Scan for the cell matching the given text and deliver its (X, Y) coordinate at center. 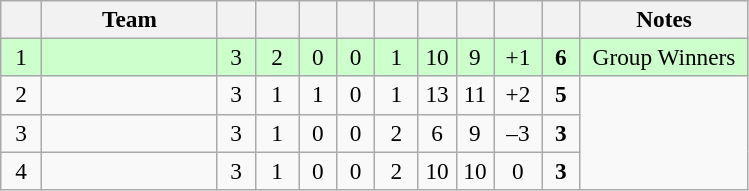
Notes (664, 19)
Team (130, 19)
13 (437, 95)
11 (475, 95)
–3 (518, 133)
+1 (518, 57)
4 (22, 170)
+2 (518, 95)
5 (561, 95)
Group Winners (664, 57)
